Output the (X, Y) coordinate of the center of the cell containing the given text.  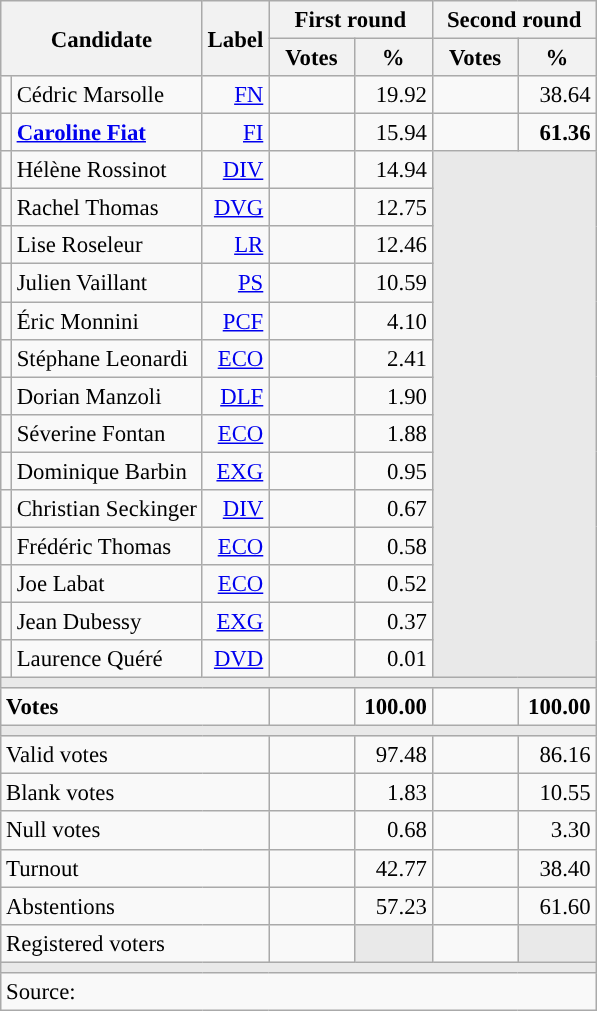
1.90 (393, 396)
Joe Labat (106, 584)
0.01 (393, 659)
Dominique Barbin (106, 471)
Rachel Thomas (106, 208)
0.58 (393, 546)
Abstentions (135, 906)
38.40 (557, 868)
Source: (298, 992)
97.48 (393, 755)
61.36 (557, 133)
Turnout (135, 868)
0.95 (393, 471)
1.88 (393, 433)
Frédéric Thomas (106, 546)
Caroline Fiat (106, 133)
Christian Seckinger (106, 509)
Label (235, 38)
Julien Vaillant (106, 283)
19.92 (393, 95)
Stéphane Leonardi (106, 358)
DVG (235, 208)
1.83 (393, 793)
12.46 (393, 245)
57.23 (393, 906)
Hélène Rossinot (106, 170)
4.10 (393, 321)
FN (235, 95)
38.64 (557, 95)
Éric Monnini (106, 321)
Blank votes (135, 793)
14.94 (393, 170)
86.16 (557, 755)
Lise Roseleur (106, 245)
Laurence Quéré (106, 659)
PCF (235, 321)
0.37 (393, 621)
Second round (514, 20)
PS (235, 283)
Candidate (102, 38)
2.41 (393, 358)
15.94 (393, 133)
42.77 (393, 868)
Valid votes (135, 755)
12.75 (393, 208)
3.30 (557, 831)
10.59 (393, 283)
0.67 (393, 509)
Séverine Fontan (106, 433)
Registered voters (135, 943)
DVD (235, 659)
0.52 (393, 584)
0.68 (393, 831)
LR (235, 245)
Jean Dubessy (106, 621)
Cédric Marsolle (106, 95)
DLF (235, 396)
Dorian Manzoli (106, 396)
Null votes (135, 831)
61.60 (557, 906)
10.55 (557, 793)
FI (235, 133)
First round (351, 20)
